Capture the cell that displays the provided text and extract its [X, Y] central coordinate. 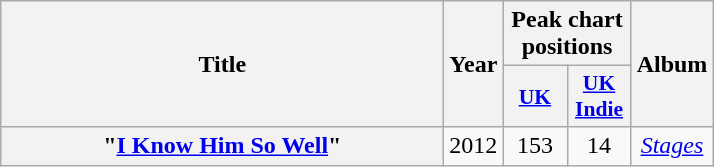
Peak chart positions [567, 34]
UK Indie [599, 96]
Year [474, 64]
153 [535, 146]
Album [672, 64]
Stages [672, 146]
2012 [474, 146]
14 [599, 146]
UK [535, 96]
"I Know Him So Well" [222, 146]
Title [222, 64]
